Return the [x, y] coordinate for the center point of the cell that contains the specified text.  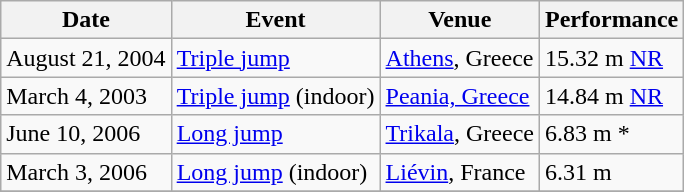
Long jump (indoor) [276, 172]
Triple jump [276, 58]
June 10, 2006 [86, 134]
14.84 m NR [611, 96]
6.31 m [611, 172]
Peania, Greece [460, 96]
Performance [611, 20]
March 4, 2003 [86, 96]
August 21, 2004 [86, 58]
March 3, 2006 [86, 172]
6.83 m * [611, 134]
Date [86, 20]
Venue [460, 20]
Athens, Greece [460, 58]
Triple jump (indoor) [276, 96]
Long jump [276, 134]
Liévin, France [460, 172]
Event [276, 20]
Trikala, Greece [460, 134]
15.32 m NR [611, 58]
